Scan for the cell matching the given text and deliver its [x, y] coordinate at center. 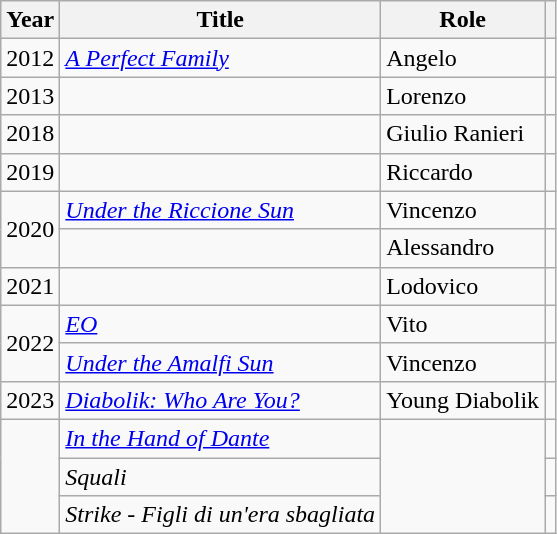
Strike - Figli di un'era sbagliata [220, 515]
EO [220, 324]
2018 [30, 134]
A Perfect Family [220, 58]
2019 [30, 172]
Year [30, 20]
2021 [30, 286]
Under the Riccione Sun [220, 210]
2012 [30, 58]
Vito [463, 324]
Young Diabolik [463, 400]
2023 [30, 400]
Lodovico [463, 286]
Alessandro [463, 248]
Title [220, 20]
Riccardo [463, 172]
Angelo [463, 58]
Squali [220, 477]
2022 [30, 343]
Giulio Ranieri [463, 134]
Role [463, 20]
Under the Amalfi Sun [220, 362]
2020 [30, 229]
In the Hand of Dante [220, 438]
Lorenzo [463, 96]
2013 [30, 96]
Diabolik: Who Are You? [220, 400]
